Provide the (X, Y) coordinate of the cell's center where the given text is located.  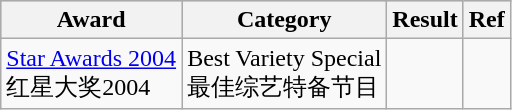
Award (92, 20)
Star Awards 2004红星大奖2004 (92, 74)
Category (284, 20)
Ref (486, 20)
Result (425, 20)
Best Variety Special最佳综艺特备节目 (284, 74)
